Find where the given text appears and provide that cell's center as [x, y] coordinate. 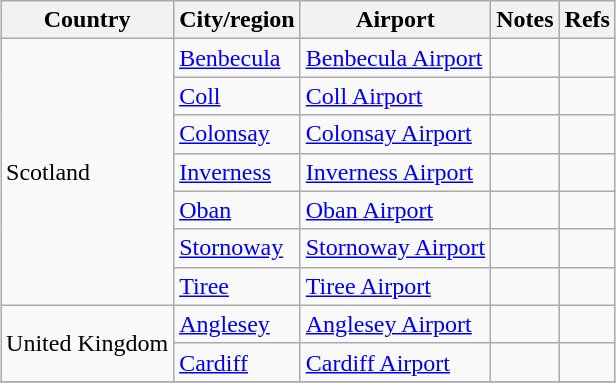
Notes [525, 20]
United Kingdom [88, 343]
Tiree [238, 286]
Inverness [238, 172]
Stornoway Airport [395, 248]
Anglesey [238, 324]
City/region [238, 20]
Country [88, 20]
Benbecula Airport [395, 58]
Tiree Airport [395, 286]
Refs [587, 20]
Colonsay [238, 134]
Inverness Airport [395, 172]
Scotland [88, 172]
Oban [238, 210]
Benbecula [238, 58]
Oban Airport [395, 210]
Cardiff Airport [395, 362]
Coll Airport [395, 96]
Airport [395, 20]
Stornoway [238, 248]
Cardiff [238, 362]
Coll [238, 96]
Anglesey Airport [395, 324]
Colonsay Airport [395, 134]
